Identify which cell holds the provided text, then report its [x, y] central coordinate. 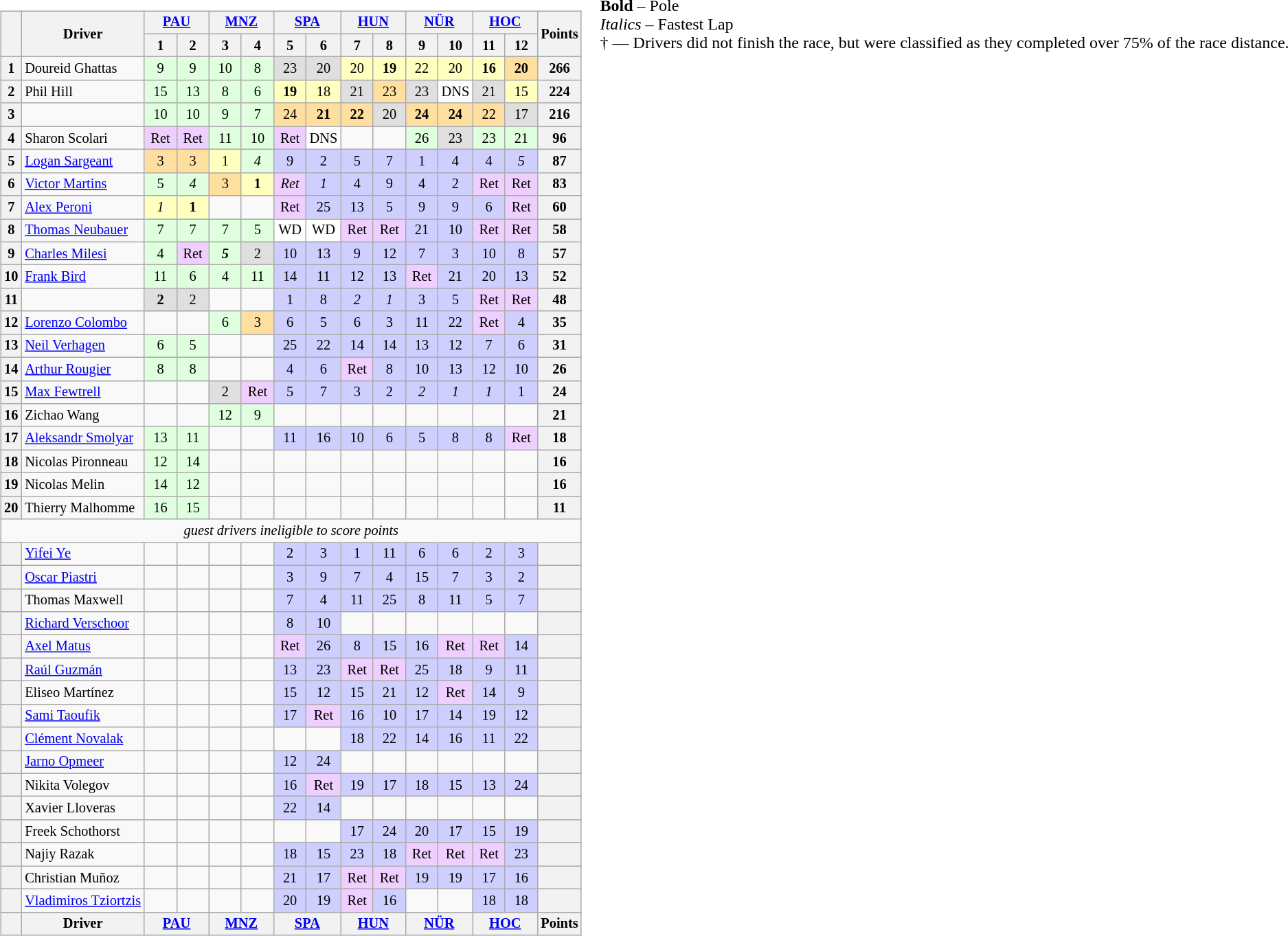
Nicolas Pironneau [82, 461]
guest drivers ineligible to score points [291, 531]
Victor Martins [82, 184]
Neil Verhagen [82, 346]
Clément Novalak [82, 739]
Arthur Rougier [82, 369]
Doureid Ghattas [82, 69]
Aleksandr Smolyar [82, 438]
48 [559, 300]
Yifei Ye [82, 554]
Oscar Piastri [82, 577]
Max Fewtrell [82, 392]
Nicolas Melin [82, 485]
35 [559, 323]
Zichao Wang [82, 415]
57 [559, 253]
Charles Milesi [82, 253]
Nikita Volegov [82, 785]
266 [559, 69]
Lorenzo Colombo [82, 323]
Frank Bird [82, 277]
Jarno Opmeer [82, 762]
Eliseo Martínez [82, 693]
Vladimiros Tziortzis [82, 901]
Sharon Scolari [82, 138]
Sami Taoufik [82, 716]
31 [559, 346]
Christian Muñoz [82, 878]
224 [559, 92]
Richard Verschoor [82, 624]
Freek Schothorst [82, 832]
52 [559, 277]
Xavier Lloveras [82, 808]
Raúl Guzmán [82, 670]
Thomas Neubauer [82, 231]
Najiy Razak [82, 854]
60 [559, 207]
58 [559, 231]
83 [559, 184]
87 [559, 161]
96 [559, 138]
Thierry Malhomme [82, 507]
216 [559, 115]
Logan Sargeant [82, 161]
Alex Peroni [82, 207]
Axel Matus [82, 646]
Phil Hill [82, 92]
Thomas Maxwell [82, 600]
